Return the (x, y) coordinate for the center point of the cell that contains the specified text.  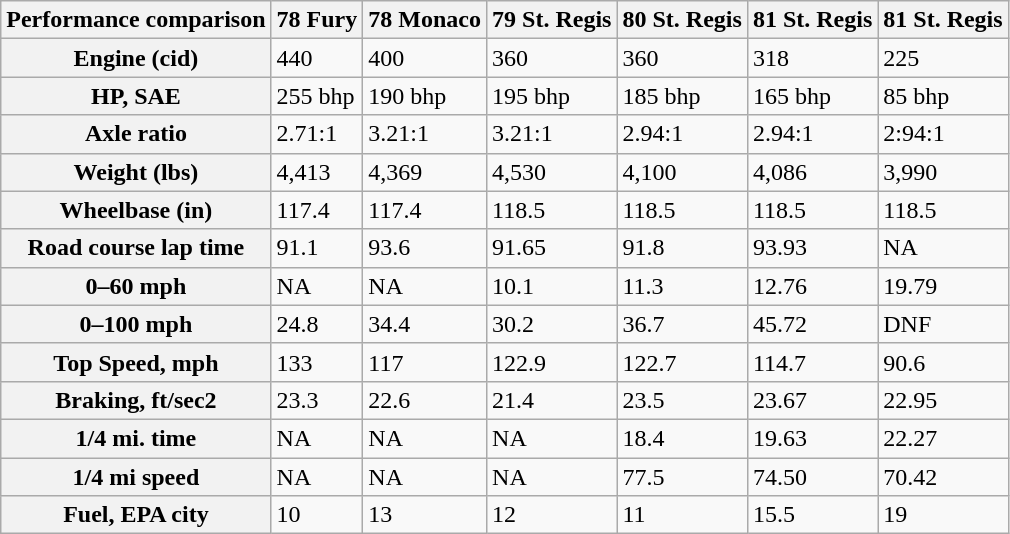
3,990 (943, 172)
74.50 (812, 477)
2:94:1 (943, 134)
91.8 (682, 248)
45.72 (812, 324)
Top Speed, mph (136, 362)
18.4 (682, 438)
11.3 (682, 286)
77.5 (682, 477)
185 bhp (682, 96)
78 Monaco (425, 20)
10.1 (552, 286)
114.7 (812, 362)
165 bhp (812, 96)
Engine (cid) (136, 58)
Weight (lbs) (136, 172)
22.6 (425, 400)
225 (943, 58)
78 Fury (317, 20)
21.4 (552, 400)
4,086 (812, 172)
85 bhp (943, 96)
190 bhp (425, 96)
10 (317, 515)
400 (425, 58)
Performance comparison (136, 20)
23.67 (812, 400)
122.9 (552, 362)
91.1 (317, 248)
122.7 (682, 362)
318 (812, 58)
Road course lap time (136, 248)
HP, SAE (136, 96)
Braking, ft/sec2 (136, 400)
0–100 mph (136, 324)
36.7 (682, 324)
30.2 (552, 324)
23.3 (317, 400)
80 St. Regis (682, 20)
117 (425, 362)
133 (317, 362)
195 bhp (552, 96)
15.5 (812, 515)
24.8 (317, 324)
440 (317, 58)
34.4 (425, 324)
93.6 (425, 248)
11 (682, 515)
13 (425, 515)
91.65 (552, 248)
Wheelbase (in) (136, 210)
12 (552, 515)
255 bhp (317, 96)
90.6 (943, 362)
2.71:1 (317, 134)
70.42 (943, 477)
Fuel, EPA city (136, 515)
19 (943, 515)
23.5 (682, 400)
4,413 (317, 172)
0–60 mph (136, 286)
1/4 mi. time (136, 438)
22.27 (943, 438)
4,100 (682, 172)
79 St. Regis (552, 20)
4,369 (425, 172)
12.76 (812, 286)
93.93 (812, 248)
DNF (943, 324)
4,530 (552, 172)
19.63 (812, 438)
19.79 (943, 286)
22.95 (943, 400)
1/4 mi speed (136, 477)
Axle ratio (136, 134)
